Output the (X, Y) coordinate of the center of the cell containing the given text.  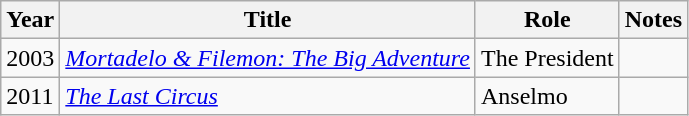
The Last Circus (268, 96)
Role (547, 20)
The President (547, 58)
2011 (30, 96)
Title (268, 20)
Mortadelo & Filemon: The Big Adventure (268, 58)
2003 (30, 58)
Year (30, 20)
Anselmo (547, 96)
Notes (653, 20)
